Return the [X, Y] coordinate for the center point of the cell that contains the specified text.  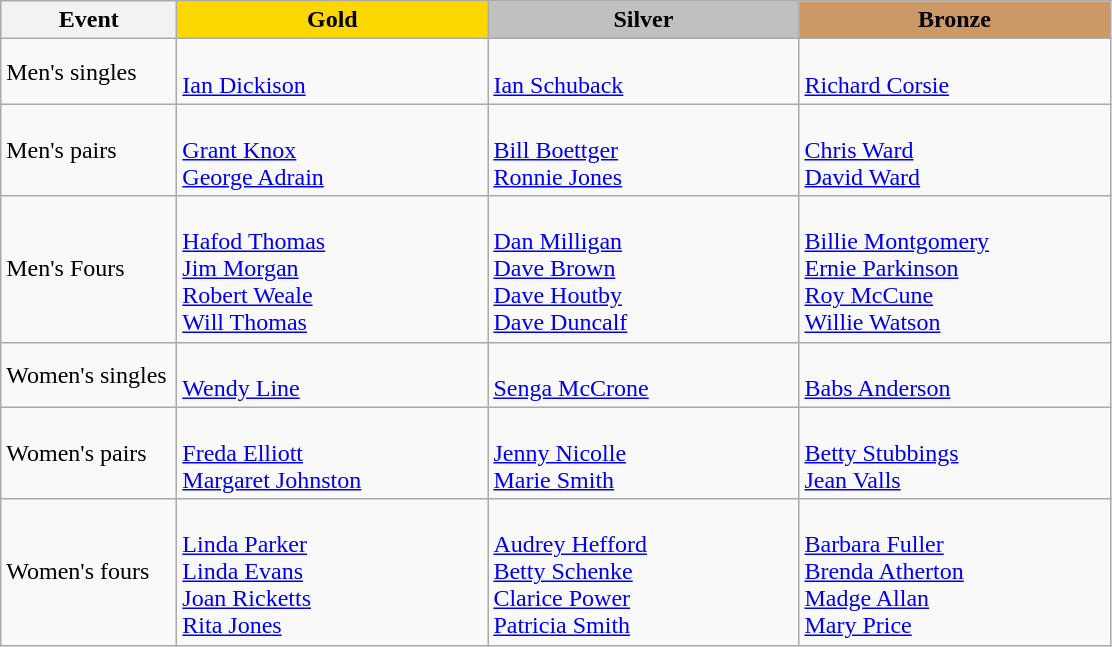
Bronze [954, 20]
Bill Boettger Ronnie Jones [644, 150]
Wendy Line [332, 374]
Men's Fours [89, 269]
Ian Dickison [332, 72]
Event [89, 20]
Chris Ward David Ward [954, 150]
Hafod Thomas Jim Morgan Robert Weale Will Thomas [332, 269]
Linda Parker Linda Evans Joan Ricketts Rita Jones [332, 572]
Women's pairs [89, 453]
Freda Elliott Margaret Johnston [332, 453]
Men's singles [89, 72]
Jenny Nicolle Marie Smith [644, 453]
Senga McCrone [644, 374]
Dan Milligan Dave Brown Dave Houtby Dave Duncalf [644, 269]
Women's singles [89, 374]
Gold [332, 20]
Barbara Fuller Brenda Atherton Madge Allan Mary Price [954, 572]
Audrey Hefford Betty Schenke Clarice Power Patricia Smith [644, 572]
Men's pairs [89, 150]
Betty Stubbings Jean Valls [954, 453]
Women's fours [89, 572]
Babs Anderson [954, 374]
Richard Corsie [954, 72]
Silver [644, 20]
Grant Knox George Adrain [332, 150]
Ian Schuback [644, 72]
Billie Montgomery Ernie Parkinson Roy McCune Willie Watson [954, 269]
